Scan for the cell matching the given text and deliver its [X, Y] coordinate at center. 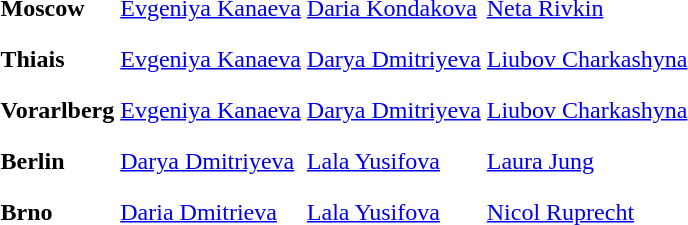
Lala Yusifova [394, 161]
